Return [X, Y] of the center of cell containing provided text 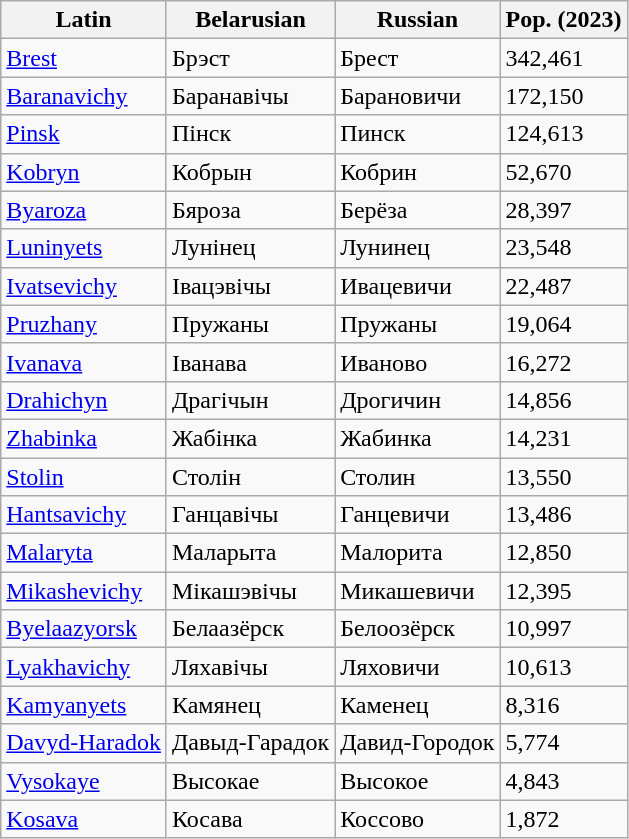
4,843 [564, 781]
Давыд-Гарадок [250, 743]
Іванава [250, 362]
Drahichyn [84, 400]
Брэст [250, 58]
Брест [418, 58]
Баранавiчы [250, 96]
Vysokaye [84, 781]
Latin [84, 20]
Stolin [84, 477]
124,613 [564, 134]
Барановичи [418, 96]
13,550 [564, 477]
Коссово [418, 819]
Столін [250, 477]
Лунинец [418, 248]
Ганцавічы [250, 515]
16,272 [564, 362]
Russian [418, 20]
Baranavichy [84, 96]
Пинск [418, 134]
Высокае [250, 781]
Дрогичин [418, 400]
Лунінец [250, 248]
Davyd-Haradok [84, 743]
Давид-Городок [418, 743]
Камянец [250, 705]
Zhabinka [84, 438]
Belarusian [250, 20]
Byaroza [84, 210]
Высокое [418, 781]
Pruzhany [84, 324]
Драгічын [250, 400]
Столин [418, 477]
Ivatsevichy [84, 286]
52,670 [564, 172]
23,548 [564, 248]
Hantsavichy [84, 515]
13,486 [564, 515]
Маларыта [250, 553]
Каменец [418, 705]
172,150 [564, 96]
Pop. (2023) [564, 20]
Kosava [84, 819]
Lyakhavichy [84, 667]
Brest [84, 58]
Микашевичи [418, 591]
Byelaazyorsk [84, 629]
Ивацевичи [418, 286]
342,461 [564, 58]
Кобрин [418, 172]
1,872 [564, 819]
Luninyets [84, 248]
Жабинка [418, 438]
Бяроза [250, 210]
Берёза [418, 210]
12,850 [564, 553]
Кобрын [250, 172]
8,316 [564, 705]
14,231 [564, 438]
Mikashevichy [84, 591]
14,856 [564, 400]
Kamyanyets [84, 705]
Малорита [418, 553]
Ляховичи [418, 667]
Белаазёрск [250, 629]
10,613 [564, 667]
Белоозёрск [418, 629]
Ганцевичи [418, 515]
Косава [250, 819]
Ляхавічы [250, 667]
Kobryn [84, 172]
22,487 [564, 286]
Мікашэвічы [250, 591]
Пінск [250, 134]
5,774 [564, 743]
Ivanava [84, 362]
Івацэвічы [250, 286]
19,064 [564, 324]
28,397 [564, 210]
10,997 [564, 629]
Pinsk [84, 134]
Жабінка [250, 438]
Malaryta [84, 553]
Иваново [418, 362]
12,395 [564, 591]
